Detect which cell encompasses the target text, then output its (x, y) center coordinate. 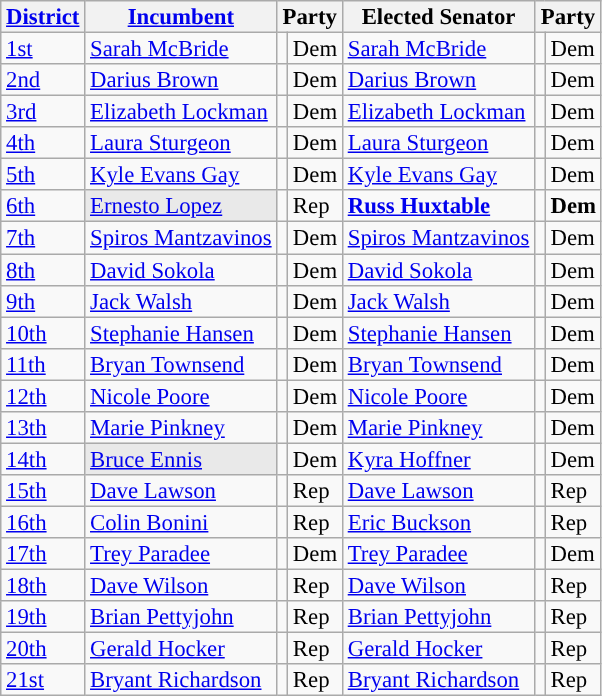
18th (43, 586)
Elected Senator (438, 17)
5th (43, 175)
2nd (43, 80)
12th (43, 396)
4th (43, 143)
14th (43, 459)
7th (43, 238)
Bruce Ennis (181, 459)
11th (43, 364)
Incumbent (181, 17)
10th (43, 333)
Russ Huxtable (438, 206)
19th (43, 617)
3rd (43, 112)
15th (43, 491)
Eric Buckson (438, 522)
6th (43, 206)
20th (43, 649)
17th (43, 554)
Kyra Hoffner (438, 459)
Ernesto Lopez (181, 206)
Colin Bonini (181, 522)
13th (43, 428)
District (43, 17)
9th (43, 301)
16th (43, 522)
8th (43, 270)
1st (43, 49)
21st (43, 680)
